Capture the cell that displays the provided text and extract its [x, y] central coordinate. 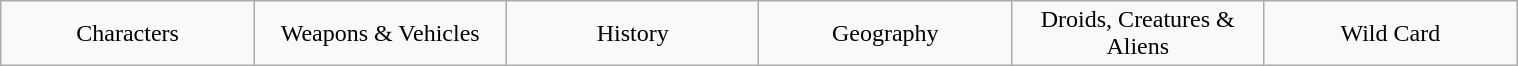
Weapons & Vehicles [380, 34]
Geography [886, 34]
Wild Card [1390, 34]
History [632, 34]
Droids, Creatures & Aliens [1138, 34]
Characters [128, 34]
